Capture the cell that displays the provided text and extract its (x, y) central coordinate. 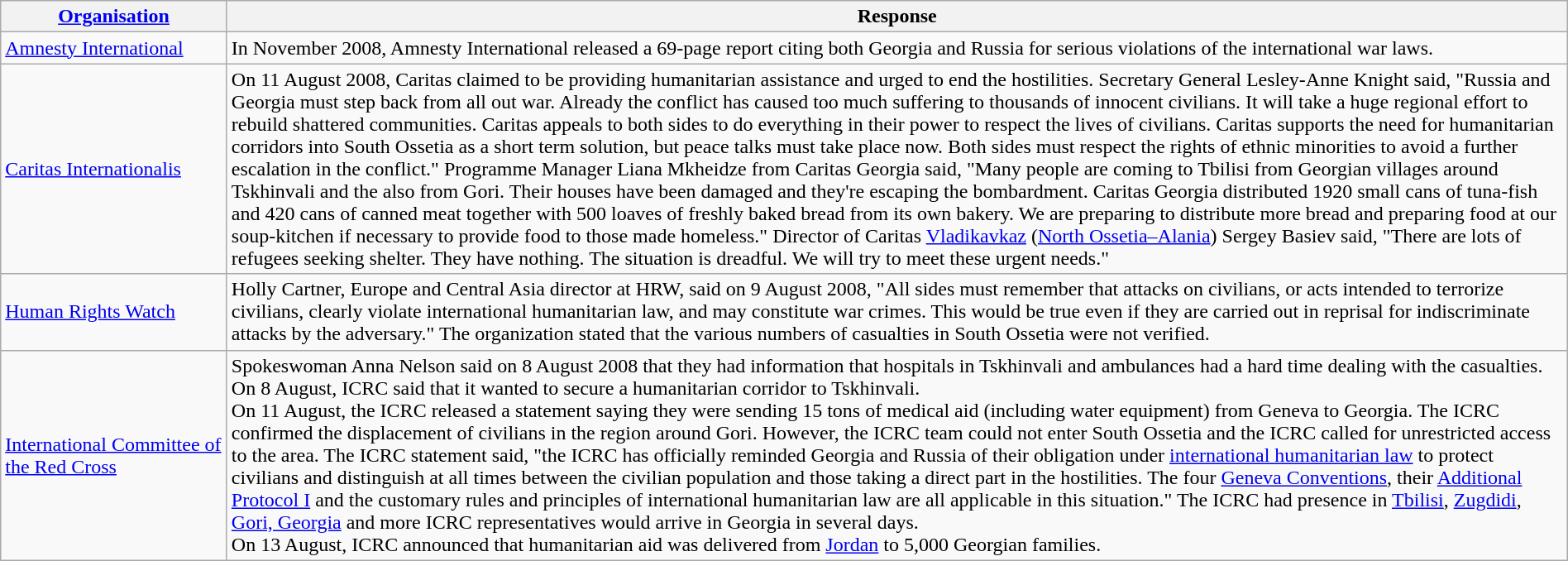
Amnesty International (114, 48)
Caritas Internationalis (114, 169)
Human Rights Watch (114, 312)
International Committee of the Red Cross (114, 455)
Organisation (114, 17)
Response (896, 17)
